Output the [x, y] coordinate of the center of the cell containing the given text.  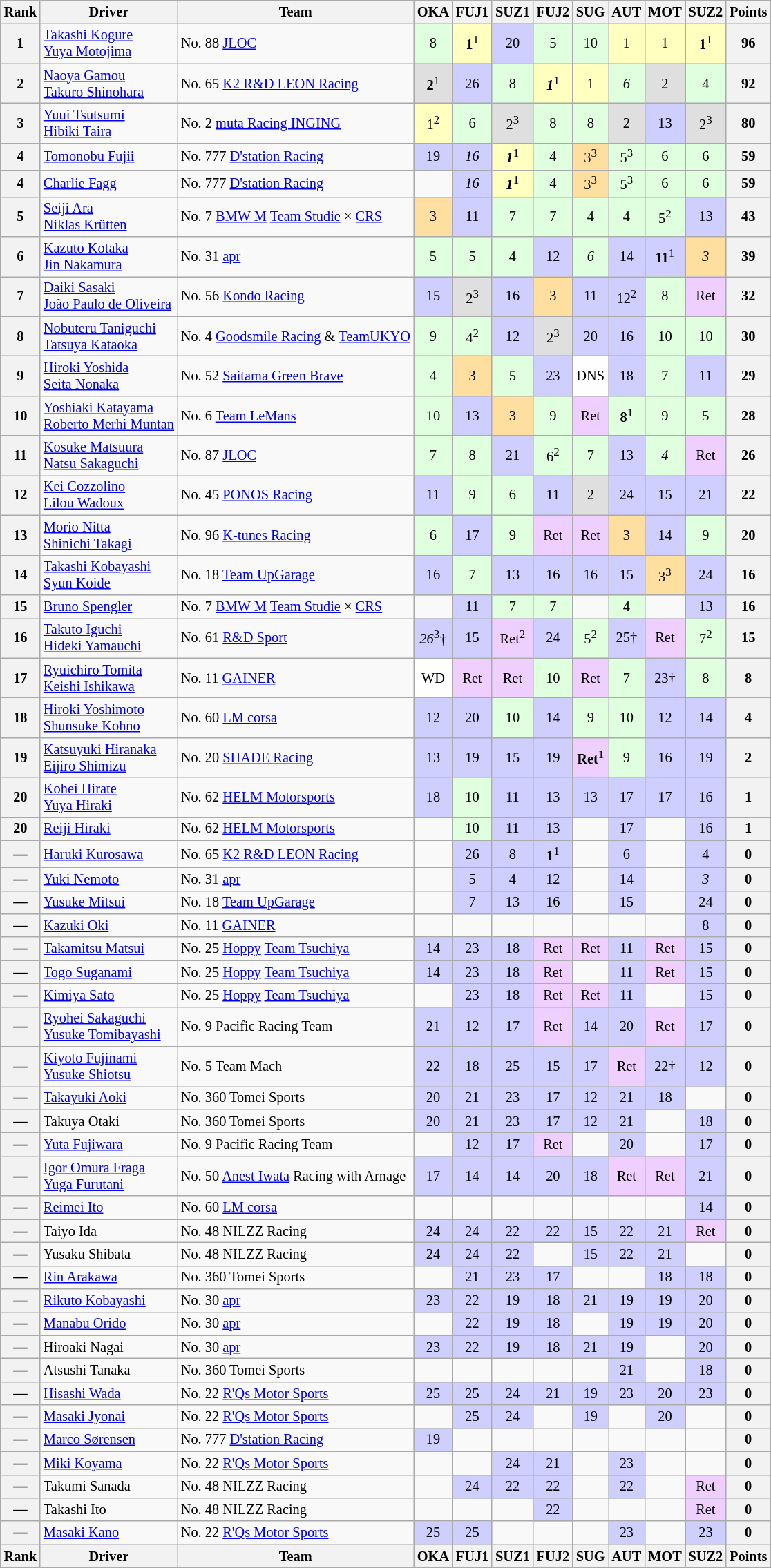
111 [665, 257]
Marco Sørensen [109, 1440]
Kazuki Oki [109, 925]
No. 61 R&D Sport [296, 638]
Morio Nitta Shinichi Takagi [109, 535]
Yuta Fujiwara [109, 1145]
Kimiya Sato [109, 995]
Ryohei Sakaguchi Yusuke Tomibayashi [109, 1027]
Takashi Kogure Yuya Motojima [109, 43]
Katsuyuki Hiranaka Eijiro Shimizu [109, 757]
80 [748, 123]
Rikuto Kobayashi [109, 1300]
122 [627, 296]
No. 45 PONOS Racing [296, 495]
Kiyoto Fujinami Yusuke Shiotsu [109, 1067]
Bruno Spengler [109, 606]
92 [748, 84]
Takamitsu Matsui [109, 949]
Hiroki Yoshida Seita Nonaka [109, 376]
Kohei Hirate Yuya Hiraki [109, 797]
Masaki Kano [109, 1533]
Rin Arakawa [109, 1277]
Ryuichiro Tomita Keishi Ishikawa [109, 678]
DNS [591, 376]
Takuto Iguchi Hideki Yamauchi [109, 638]
Masaki Jyonai [109, 1417]
Yusuke Mitsui [109, 902]
Yusaku Shibata [109, 1254]
No. 20 SHADE Racing [296, 757]
39 [748, 257]
Daiki Sasaki João Paulo de Oliveira [109, 296]
28 [748, 416]
81 [627, 416]
Naoya Gamou Takuro Shinohara [109, 84]
Manabu Orido [109, 1324]
Tomonobu Fujii [109, 156]
WD [433, 678]
Takashi Kobayashi Syun Koide [109, 575]
Nobuteru Taniguchi Tatsuya Kataoka [109, 336]
Takumi Sanada [109, 1487]
96 [748, 43]
No. 4 Goodsmile Racing & TeamUKYO [296, 336]
Charlie Fagg [109, 184]
No. 52 Saitama Green Brave [296, 376]
Igor Omura Fraga Yuga Furutani [109, 1176]
30 [748, 336]
Hiroki Yoshimoto Shunsuke Kohno [109, 717]
Togo Suganami [109, 972]
Takayuki Aoki [109, 1098]
Yuki Nemoto [109, 879]
Reiji Hiraki [109, 829]
25† [627, 638]
No. 56 Kondo Racing [296, 296]
72 [706, 638]
Seiji Ara Niklas Krütten [109, 217]
Takashi Ito [109, 1509]
22† [665, 1067]
No. 2 muta Racing INGING [296, 123]
29 [748, 376]
Yuui Tsutsumi Hibiki Taira [109, 123]
No. 88 JLOC [296, 43]
32 [748, 296]
Miki Koyama [109, 1463]
Ret2 [513, 638]
Yoshiaki Katayama Roberto Merhi Muntan [109, 416]
Reimei Ito [109, 1208]
62 [553, 456]
43 [748, 217]
Ret1 [591, 757]
No. 87 JLOC [296, 456]
Kazuto Kotaka Jin Nakamura [109, 257]
Hiroaki Nagai [109, 1347]
Hisashi Wada [109, 1393]
No. 50 Anest Iwata Racing with Arnage [296, 1176]
Haruki Kurosawa [109, 853]
No. 6 Team LeMans [296, 416]
No. 5 Team Mach [296, 1067]
No. 96 K-tunes Racing [296, 535]
42 [473, 336]
Takuya Otaki [109, 1121]
Atsushi Tanaka [109, 1370]
Kei Cozzolino Lilou Wadoux [109, 495]
263† [433, 638]
23† [665, 678]
Kosuke Matsuura Natsu Sakaguchi [109, 456]
Taiyo Ida [109, 1231]
